Return (x, y) of the center of cell containing provided text 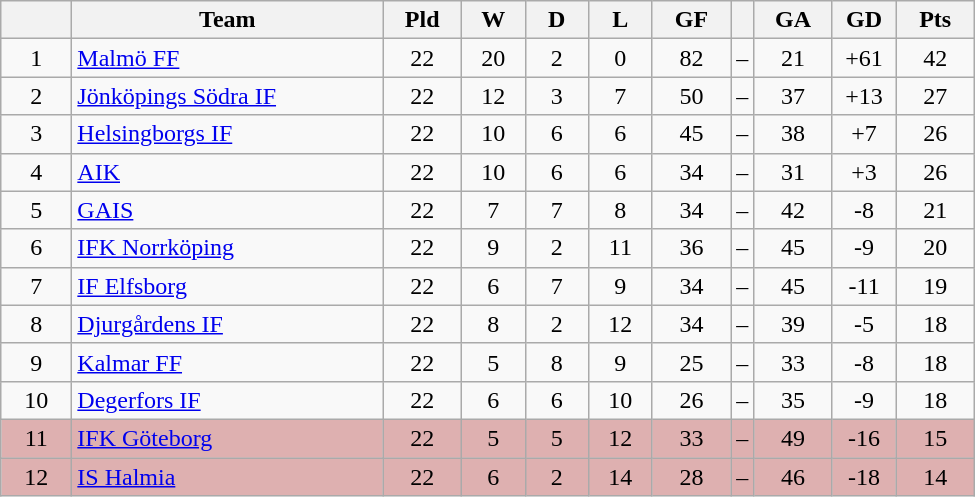
-5 (864, 324)
L (621, 20)
82 (692, 58)
Pts (936, 20)
+7 (864, 134)
GA (794, 20)
D (557, 20)
GF (692, 20)
Kalmar FF (228, 362)
IFK Göteborg (228, 438)
Djurgårdens IF (228, 324)
-18 (864, 477)
IS Halmia (228, 477)
GAIS (228, 210)
+13 (864, 96)
27 (936, 96)
+61 (864, 58)
31 (794, 172)
Helsingborgs IF (228, 134)
19 (936, 286)
-16 (864, 438)
50 (692, 96)
1 (36, 58)
36 (692, 248)
Degerfors IF (228, 400)
39 (794, 324)
37 (794, 96)
W (493, 20)
-11 (864, 286)
38 (794, 134)
46 (794, 477)
GD (864, 20)
49 (794, 438)
15 (936, 438)
IF Elfsborg (228, 286)
Team (228, 20)
IFK Norrköping (228, 248)
+3 (864, 172)
Pld (422, 20)
Jönköpings Södra IF (228, 96)
28 (692, 477)
AIK (228, 172)
Malmö FF (228, 58)
25 (692, 362)
0 (621, 58)
4 (36, 172)
35 (794, 400)
